Return the (x, y) coordinate for the center point of the cell that contains the specified text.  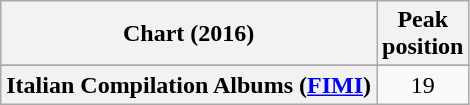
Italian Compilation Albums (FIMI) (189, 85)
19 (423, 85)
Peak position (423, 34)
Chart (2016) (189, 34)
